Pinpoint the cell where the given text exists, returning its [x, y] midpoint coordinate. 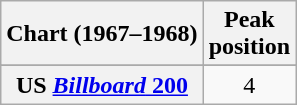
Peakposition [249, 34]
US Billboard 200 [102, 85]
4 [249, 85]
Chart (1967–1968) [102, 34]
